For the text-containing cell, return its midpoint in [x, y] coordinate format. 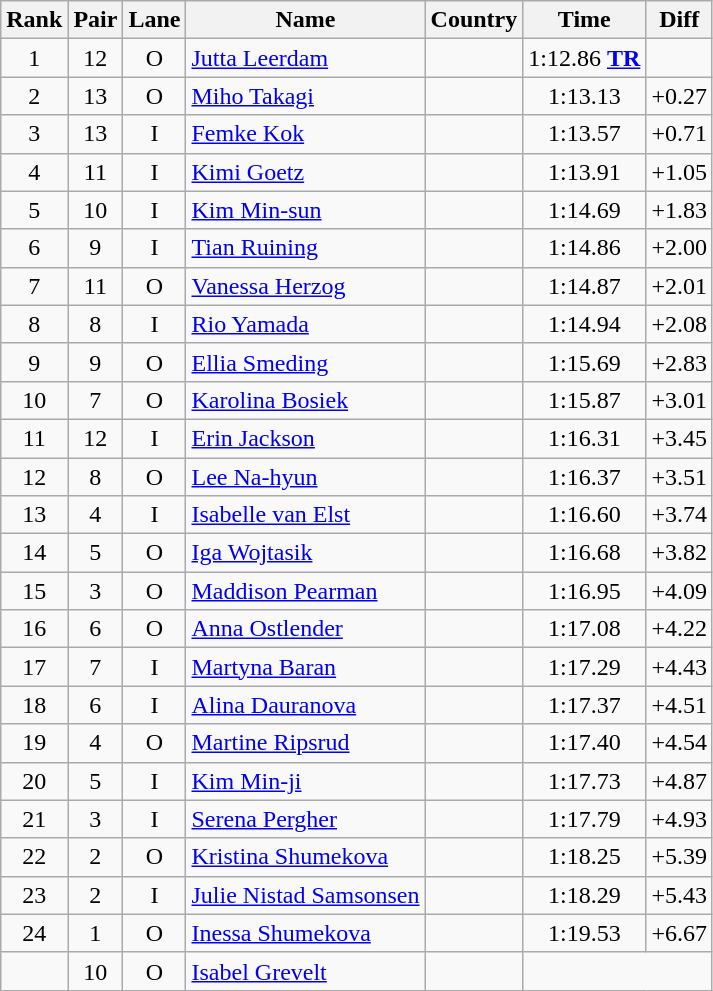
+0.71 [680, 134]
1:13.13 [584, 96]
+2.83 [680, 362]
Rank [34, 20]
18 [34, 705]
1:17.40 [584, 743]
+1.83 [680, 210]
17 [34, 667]
1:15.87 [584, 400]
+6.67 [680, 933]
Tian Ruining [306, 248]
Iga Wojtasik [306, 553]
+3.01 [680, 400]
1:14.87 [584, 286]
1:18.25 [584, 857]
1:14.94 [584, 324]
Femke Kok [306, 134]
1:15.69 [584, 362]
Alina Dauranova [306, 705]
Rio Yamada [306, 324]
+5.43 [680, 895]
1:14.86 [584, 248]
+3.74 [680, 515]
Lee Na-hyun [306, 477]
Karolina Bosiek [306, 400]
+0.27 [680, 96]
Name [306, 20]
1:17.79 [584, 819]
Martyna Baran [306, 667]
1:17.73 [584, 781]
Kim Min-ji [306, 781]
Lane [154, 20]
1:16.37 [584, 477]
19 [34, 743]
+4.93 [680, 819]
1:16.60 [584, 515]
+2.00 [680, 248]
+4.51 [680, 705]
Maddison Pearman [306, 591]
Isabelle van Elst [306, 515]
+4.54 [680, 743]
+3.51 [680, 477]
1:17.37 [584, 705]
1:19.53 [584, 933]
Ellia Smeding [306, 362]
Vanessa Herzog [306, 286]
1:13.91 [584, 172]
1:12.86 TR [584, 58]
1:17.08 [584, 629]
+2.08 [680, 324]
+4.09 [680, 591]
1:17.29 [584, 667]
+2.01 [680, 286]
Time [584, 20]
14 [34, 553]
1:16.68 [584, 553]
+4.43 [680, 667]
+4.87 [680, 781]
Diff [680, 20]
20 [34, 781]
16 [34, 629]
22 [34, 857]
1:16.95 [584, 591]
Inessa Shumekova [306, 933]
+4.22 [680, 629]
Pair [96, 20]
Kimi Goetz [306, 172]
Serena Pergher [306, 819]
15 [34, 591]
Anna Ostlender [306, 629]
Isabel Grevelt [306, 971]
21 [34, 819]
1:14.69 [584, 210]
Julie Nistad Samsonsen [306, 895]
+3.45 [680, 438]
Martine Ripsrud [306, 743]
Kim Min-sun [306, 210]
Jutta Leerdam [306, 58]
23 [34, 895]
24 [34, 933]
Miho Takagi [306, 96]
+5.39 [680, 857]
1:13.57 [584, 134]
1:18.29 [584, 895]
+3.82 [680, 553]
+1.05 [680, 172]
Erin Jackson [306, 438]
Kristina Shumekova [306, 857]
Country [474, 20]
1:16.31 [584, 438]
